Output the (x, y) coordinate of the center of the cell containing the given text.  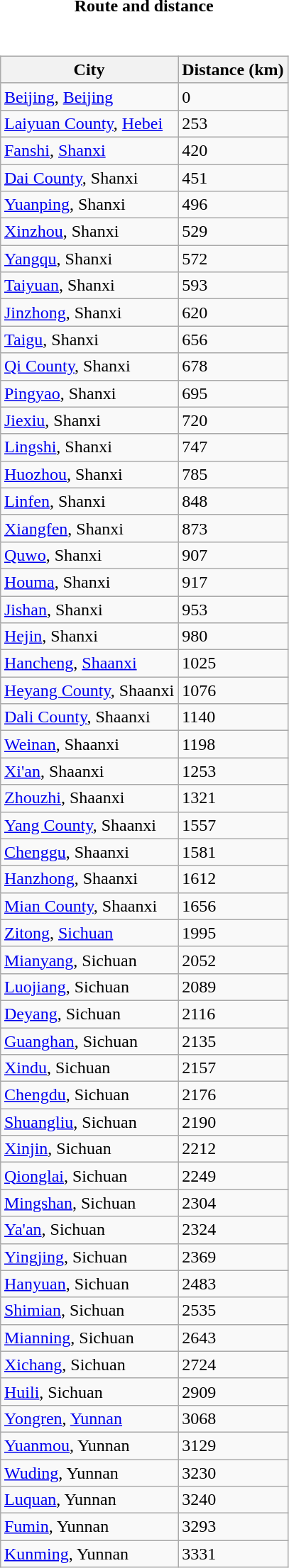
2135 (233, 1041)
1198 (233, 744)
2483 (233, 1284)
Xindu, Sichuan (89, 1068)
1656 (233, 906)
Distance (km) (233, 69)
Hejin, Shanxi (89, 637)
Deyang, Sichuan (89, 1014)
Yuanping, Shanxi (89, 205)
Hanzhong, Shaanxi (89, 879)
Xiangfen, Shanxi (89, 528)
1253 (233, 771)
Huozhou, Shanxi (89, 474)
873 (233, 528)
Mianyang, Sichuan (89, 960)
Dai County, Shanxi (89, 178)
Weinan, Shaanxi (89, 744)
Taigu, Shanxi (89, 340)
2369 (233, 1257)
Luojiang, Sichuan (89, 987)
1140 (233, 717)
Huili, Sichuan (89, 1391)
Lingshi, Shanxi (89, 447)
917 (233, 582)
3129 (233, 1445)
Quwo, Shanxi (89, 555)
Hancheng, Shaanxi (89, 663)
1557 (233, 825)
Yang County, Shaanxi (89, 825)
2535 (233, 1311)
Jishan, Shanxi (89, 609)
695 (233, 393)
Dali County, Shaanxi (89, 717)
Yongren, Yunnan (89, 1418)
Heyang County, Shaanxi (89, 690)
785 (233, 474)
2249 (233, 1176)
Luquan, Yunnan (89, 1500)
Qionglai, Sichuan (89, 1176)
Yangqu, Shanxi (89, 259)
3293 (233, 1527)
Laiyuan County, Hebei (89, 123)
Taiyuan, Shanxi (89, 286)
2157 (233, 1068)
2724 (233, 1365)
3331 (233, 1554)
3230 (233, 1472)
2909 (233, 1391)
1612 (233, 879)
0 (233, 96)
Fanshi, Shanxi (89, 150)
656 (233, 340)
678 (233, 366)
Yuanmou, Yunnan (89, 1445)
593 (233, 286)
3240 (233, 1500)
Yingjing, Sichuan (89, 1257)
Shimian, Sichuan (89, 1311)
907 (233, 555)
572 (233, 259)
Xi'an, Shaanxi (89, 771)
420 (233, 150)
1995 (233, 933)
Xinjin, Sichuan (89, 1149)
Xinzhou, Shanxi (89, 232)
Chenggu, Shaanxi (89, 852)
Shuangliu, Sichuan (89, 1122)
Pingyao, Shanxi (89, 393)
2190 (233, 1122)
720 (233, 420)
2116 (233, 1014)
Hanyuan, Sichuan (89, 1284)
953 (233, 609)
747 (233, 447)
Chengdu, Sichuan (89, 1095)
1581 (233, 852)
1321 (233, 798)
Houma, Shanxi (89, 582)
Linfen, Shanxi (89, 501)
Zitong, Sichuan (89, 933)
Mianning, Sichuan (89, 1338)
Xichang, Sichuan (89, 1365)
2176 (233, 1095)
Qi County, Shanxi (89, 366)
Kunming, Yunnan (89, 1554)
2324 (233, 1230)
Jiexiu, Shanxi (89, 420)
1025 (233, 663)
253 (233, 123)
Mian County, Shaanxi (89, 906)
529 (233, 232)
Mingshan, Sichuan (89, 1203)
496 (233, 205)
2643 (233, 1338)
451 (233, 178)
Fumin, Yunnan (89, 1527)
Guanghan, Sichuan (89, 1041)
Beijing, Beijing (89, 96)
1076 (233, 690)
2212 (233, 1149)
980 (233, 637)
City (89, 69)
Ya'an, Sichuan (89, 1230)
Zhouzhi, Shaanxi (89, 798)
2052 (233, 960)
620 (233, 313)
Jinzhong, Shanxi (89, 313)
2304 (233, 1203)
3068 (233, 1418)
2089 (233, 987)
848 (233, 501)
Wuding, Yunnan (89, 1472)
